Pinpoint the cell where the given text exists, returning its [x, y] midpoint coordinate. 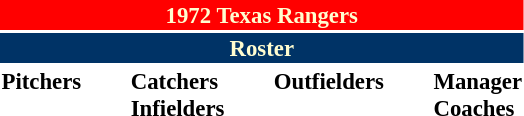
1972 Texas Rangers [262, 15]
Roster [262, 48]
